Identify which cell holds the provided text, then report its [X, Y] central coordinate. 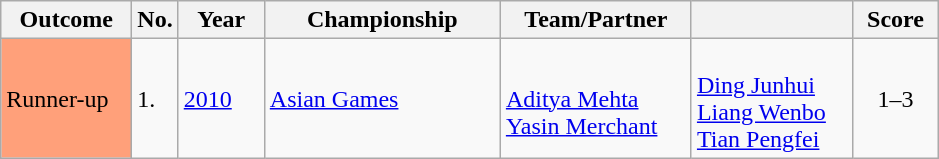
Outcome [66, 20]
1. [155, 98]
Team/Partner [596, 20]
1–3 [895, 98]
Asian Games [382, 98]
Year [221, 20]
Aditya MehtaYasin Merchant [596, 98]
Ding JunhuiLiang WenboTian Pengfei [772, 98]
Score [895, 20]
2010 [221, 98]
Championship [382, 20]
Runner-up [66, 98]
No. [155, 20]
